Scan for the cell matching the given text and deliver its (X, Y) coordinate at center. 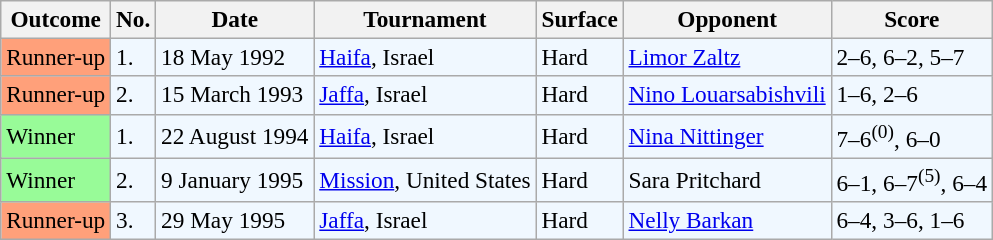
15 March 1993 (235, 95)
Mission, United States (425, 180)
Nino Louarsabishvili (727, 95)
2–6, 6–2, 5–7 (912, 57)
Outcome (56, 19)
No. (134, 19)
9 January 1995 (235, 180)
3. (134, 221)
7–6(0), 6–0 (912, 136)
29 May 1995 (235, 221)
Limor Zaltz (727, 57)
6–4, 3–6, 1–6 (912, 221)
Nina Nittinger (727, 136)
1–6, 2–6 (912, 95)
Tournament (425, 19)
18 May 1992 (235, 57)
6–1, 6–7(5), 6–4 (912, 180)
Surface (580, 19)
Opponent (727, 19)
22 August 1994 (235, 136)
Sara Pritchard (727, 180)
Score (912, 19)
Date (235, 19)
Nelly Barkan (727, 221)
